From the cell containing the given text, extract its center point as [X, Y] coordinate. 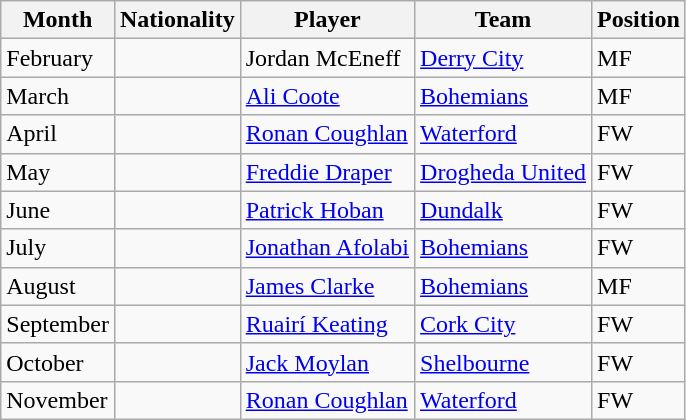
Position [639, 20]
Jonathan Afolabi [327, 248]
August [58, 286]
Player [327, 20]
May [58, 172]
Cork City [504, 324]
March [58, 96]
James Clarke [327, 286]
Nationality [177, 20]
Jordan McEneff [327, 58]
Drogheda United [504, 172]
April [58, 134]
Jack Moylan [327, 362]
June [58, 210]
Derry City [504, 58]
November [58, 400]
Ali Coote [327, 96]
Month [58, 20]
September [58, 324]
Dundalk [504, 210]
February [58, 58]
Freddie Draper [327, 172]
Shelbourne [504, 362]
Patrick Hoban [327, 210]
July [58, 248]
Ruairí Keating [327, 324]
October [58, 362]
Team [504, 20]
